Determine the (x, y) coordinate at the center of the cell enclosing the given text.  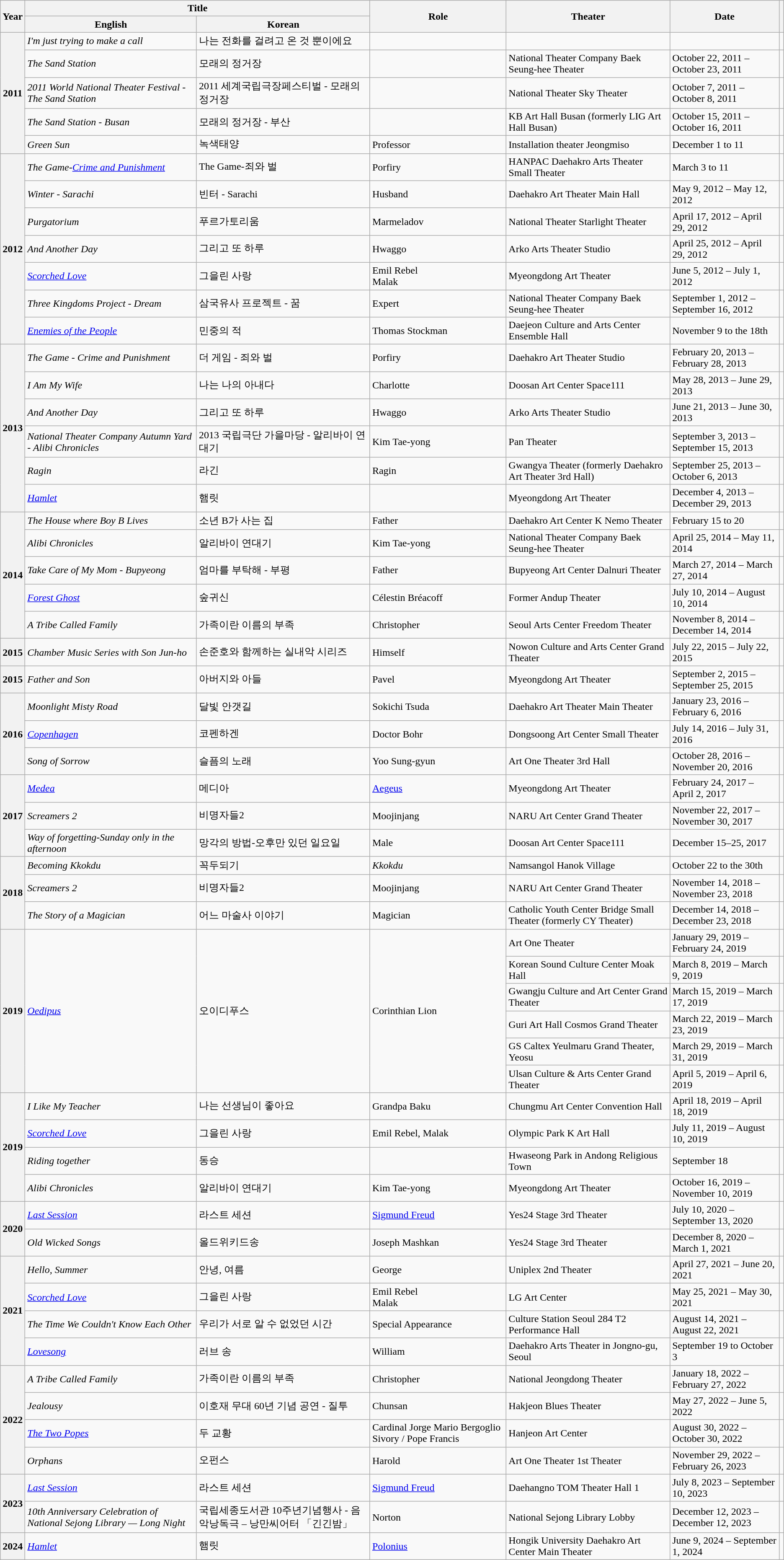
Jealousy (111, 1406)
Hanjeon Art Center (588, 1433)
Emil Rebel, Malak (438, 1133)
이호재 무대 60년 기념 공연 - 질투 (283, 1406)
Culture Station Seoul 284 T2 Performance Hall (588, 1324)
나는 선생님이 좋아요 (283, 1106)
Uniplex 2nd Theater (588, 1270)
Daehakro Art Center K Nemo Theater (588, 520)
Gwangya Theater (formerly Daehakro Art Theater 3rd Hall) (588, 471)
September 25, 2013 – October 6, 2013 (725, 471)
July 10, 2020 – September 13, 2020 (725, 1215)
Bupyeong Art Center Dalnuri Theater (588, 571)
National Theater Starlight Theater (588, 221)
National Sejong Library Lobby (588, 1517)
July 22, 2015 – July 22, 2015 (725, 652)
May 25, 2021 – May 30, 2021 (725, 1297)
코펜하겐 (283, 734)
Father and Son (111, 680)
January 29, 2019 – February 24, 2019 (725, 943)
Joseph Mashkan (438, 1243)
Enemies of the People (111, 331)
나는 전화를 걸려고 온 것 뿐이에요 (283, 41)
Polonius (438, 1546)
November 9 to the 18th (725, 331)
Chunsan (438, 1406)
June 5, 2012 – July 1, 2012 (725, 276)
녹색태양 (283, 145)
Hakjeon Blues Theater (588, 1406)
January 18, 2022 – February 27, 2022 (725, 1379)
2011 세계국립극장페스티벌 - 모래의 정거장 (283, 93)
April 25, 2012 – April 29, 2012 (725, 249)
The Time We Couldn't Know Each Other (111, 1324)
Kkokdu (438, 866)
Green Sun (111, 145)
Pavel (438, 680)
동승 (283, 1161)
Take Care of My Mom - Bupyeong (111, 571)
오이디푸스 (283, 1011)
Song of Sorrow (111, 761)
Olympic Park K Art Hall (588, 1133)
National Theater Company Autumn Yard - Alibi Chronicles (111, 442)
July 14, 2016 – July 31, 2016 (725, 734)
July 10, 2014 – August 10, 2014 (725, 598)
I Like My Teacher (111, 1106)
May 27, 2022 – June 5, 2022 (725, 1406)
Corinthian Lion (438, 1011)
숲귀신 (283, 598)
Korean (283, 24)
Sokichi Tsuda (438, 706)
Daehakro Art Theater Main Theater (588, 706)
May 28, 2013 – June 29, 2013 (725, 385)
October 15, 2011 – October 16, 2011 (725, 122)
두 교황 (283, 1433)
Marmeladov (438, 221)
2013 국립극단 가을마당 - 알리바이 연대기 (283, 442)
Yoo Sung-gyun (438, 761)
George (438, 1270)
October 7, 2011 – October 8, 2011 (725, 93)
The Game-Crime and Punishment (111, 167)
2023 (13, 1503)
March 29, 2019 – March 31, 2019 (725, 1052)
November 14, 2018 – November 23, 2018 (725, 888)
Daehakro Art Theater Studio (588, 358)
October 22 to the 30th (725, 866)
September 3, 2013 – September 15, 2013 (725, 442)
Installation theater Jeongmiso (588, 145)
Husband (438, 194)
Harold (438, 1461)
August 14, 2021 – August 22, 2021 (725, 1324)
Chamber Music Series with Son Jun-ho (111, 652)
Charlotte (438, 385)
Orphans (111, 1461)
Chungmu Art Center Convention Hall (588, 1106)
March 22, 2019 – March 23, 2019 (725, 1024)
메디아 (283, 789)
모래의 정거장 (283, 64)
February 24, 2017 – April 2, 2017 (725, 789)
William (438, 1352)
Male (438, 843)
오펀스 (283, 1461)
Grandpa Baku (438, 1106)
엄마를 부탁해 - 부평 (283, 571)
December 12, 2023 – December 12, 2023 (725, 1517)
October 22, 2011 – October 23, 2011 (725, 64)
The House where Boy B Lives (111, 520)
December 14, 2018 – December 23, 2018 (725, 915)
2021 (13, 1311)
I Am My Wife (111, 385)
September 2, 2015 – September 25, 2015 (725, 680)
망각의 방법-오후만 있던 일요일 (283, 843)
Medea (111, 789)
March 15, 2019 – March 17, 2019 (725, 997)
September 18 (725, 1161)
December 1 to 11 (725, 145)
어느 마술사 이야기 (283, 915)
November 22, 2017 – November 30, 2017 (725, 815)
GS Caltex Yeulmaru Grand Theater, Yeosu (588, 1052)
August 30, 2022 – October 30, 2022 (725, 1433)
February 20, 2013 – February 28, 2013 (725, 358)
Art One Theater (588, 943)
Art One Theater 3rd Hall (588, 761)
April 25, 2014 – May 11, 2014 (725, 543)
April 18, 2019 – April 18, 2019 (725, 1106)
Year (13, 16)
July 8, 2023 – September 10, 2023 (725, 1488)
English (111, 24)
나는 나의 아내다 (283, 385)
Old Wicked Songs (111, 1243)
2013 (13, 428)
Daejeon Culture and Arts Center Ensemble Hall (588, 331)
November 29, 2022 – February 26, 2023 (725, 1461)
Pan Theater (588, 442)
Seoul Arts Center Freedom Theater (588, 625)
Catholic Youth Center Bridge Small Theater (formerly CY Theater) (588, 915)
안녕, 여름 (283, 1270)
September 1, 2012 – September 16, 2012 (725, 303)
Special Appearance (438, 1324)
Magician (438, 915)
National Jeongdong Theater (588, 1379)
국립세종도서관 10주년기념행사 - 음악낭독극 – 낭만씨어터 「긴긴밤」 (283, 1517)
Doctor Bohr (438, 734)
March 27, 2014 – March 27, 2014 (725, 571)
Namsangol Hanok Village (588, 866)
Oedipus (111, 1011)
The Story of a Magician (111, 915)
더 게임 - 죄와 벌 (283, 358)
Lovesong (111, 1352)
April 5, 2019 – April 6, 2019 (725, 1079)
Former Andup Theater (588, 598)
I'm just trying to make a call (111, 41)
Title (198, 8)
Moonlight Misty Road (111, 706)
Professor (438, 145)
April 17, 2012 – April 29, 2012 (725, 221)
December 15–25, 2017 (725, 843)
올드위키드송 (283, 1243)
The Sand Station (111, 64)
Himself (438, 652)
2016 (13, 734)
Célestin Bréacoff (438, 598)
April 27, 2021 – June 20, 2021 (725, 1270)
January 23, 2016 – February 6, 2016 (725, 706)
Winter - Sarachi (111, 194)
November 8, 2014 – December 14, 2014 (725, 625)
Daehakro Arts Theater in Jongno-gu, Seoul (588, 1352)
Expert (438, 303)
빈터 - Sarachi (283, 194)
러브 송 (283, 1352)
Guri Art Hall Cosmos Grand Theater (588, 1024)
Dongsoong Art Center Small Theater (588, 734)
푸르가토리움 (283, 221)
Gwangju Culture and Art Center Grand Theater (588, 997)
Daehakro Art Theater Main Hall (588, 194)
2011 (13, 93)
Nowon Culture and Arts Center Grand Theater (588, 652)
2014 (13, 575)
The Sand Station - Busan (111, 122)
The Game - Crime and Punishment (111, 358)
December 4, 2013 – December 29, 2013 (725, 498)
July 11, 2019 – August 10, 2019 (725, 1133)
손준호와 함께하는 실내악 시리즈 (283, 652)
2012 (13, 249)
HANPAC Daehakro Arts Theater Small Theater (588, 167)
Norton (438, 1517)
The Two Popes (111, 1433)
2018 (13, 893)
라긴 (283, 471)
2011 World National Theater Festival - The Sand Station (111, 93)
Riding together (111, 1161)
Three Kingdoms Project - Dream (111, 303)
슬픔의 노래 (283, 761)
Hongik University Daehakro Art Center Main Theater (588, 1546)
June 21, 2013 – June 30, 2013 (725, 412)
LG Art Center (588, 1297)
Copenhagen (111, 734)
모래의 정거장 - 부산 (283, 122)
2020 (13, 1229)
Korean Sound Culture Center Moak Hall (588, 970)
Becoming Kkokdu (111, 866)
Purgatorium (111, 221)
Theater (588, 16)
Forest Ghost (111, 598)
삼국유사 프로젝트 - 꿈 (283, 303)
Thomas Stockman (438, 331)
꼭두되기 (283, 866)
December 8, 2020 – March 1, 2021 (725, 1243)
June 9, 2024 – September 1, 2024 (725, 1546)
소년 B가 사는 집 (283, 520)
October 28, 2016 – November 20, 2016 (725, 761)
Ulsan Culture & Arts Center Grand Theater (588, 1079)
National Theater Sky Theater (588, 93)
10th Anniversary Celebration of National Sejong Library — Long Night (111, 1517)
우리가 서로 알 수 없었던 시간 (283, 1324)
Aegeus (438, 789)
October 16, 2019 – November 10, 2019 (725, 1188)
September 19 to October 3 (725, 1352)
2022 (13, 1420)
Way of forgetting-Sunday only in the afternoon (111, 843)
Date (725, 16)
2017 (13, 815)
2024 (13, 1546)
March 8, 2019 – March 9, 2019 (725, 970)
March 3 to 11 (725, 167)
Cardinal Jorge Mario Bergoglio Sivory / Pope Francis (438, 1433)
Art One Theater 1st Theater (588, 1461)
Daehangno TOM Theater Hall 1 (588, 1488)
아버지와 아들 (283, 680)
February 15 to 20 (725, 520)
Hwaseong Park in Andong Religious Town (588, 1161)
KB Art Hall Busan (formerly LIG Art Hall Busan) (588, 122)
민중의 적 (283, 331)
달빛 안갯길 (283, 706)
May 9, 2012 – May 12, 2012 (725, 194)
The Game-죄와 벌 (283, 167)
Role (438, 16)
Hello, Summer (111, 1270)
